Return the [X, Y] coordinate for the center point of the cell that contains the specified text.  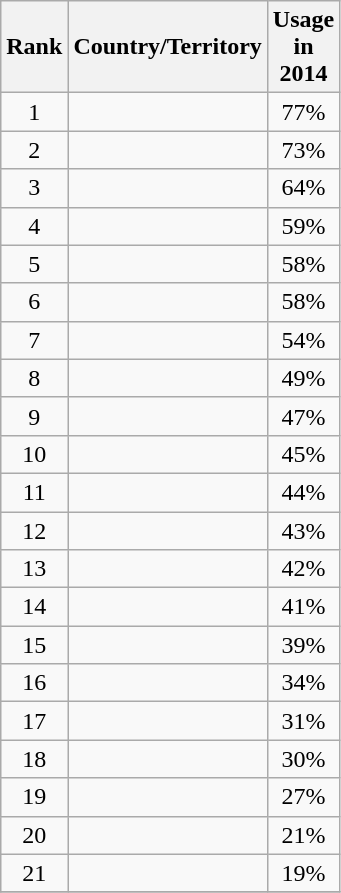
59% [303, 226]
27% [303, 797]
7 [34, 340]
11 [34, 492]
42% [303, 569]
14 [34, 607]
15 [34, 645]
13 [34, 569]
Usage in 2014 [303, 47]
17 [34, 721]
45% [303, 454]
8 [34, 378]
44% [303, 492]
3 [34, 188]
47% [303, 416]
Rank [34, 47]
34% [303, 683]
2 [34, 150]
77% [303, 112]
16 [34, 683]
19% [303, 873]
41% [303, 607]
10 [34, 454]
73% [303, 150]
64% [303, 188]
39% [303, 645]
20 [34, 835]
Country/Territory [168, 47]
1 [34, 112]
12 [34, 531]
54% [303, 340]
5 [34, 264]
43% [303, 531]
21% [303, 835]
18 [34, 759]
6 [34, 302]
31% [303, 721]
49% [303, 378]
19 [34, 797]
4 [34, 226]
30% [303, 759]
21 [34, 873]
9 [34, 416]
